Detect which cell encompasses the target text, then output its [X, Y] center coordinate. 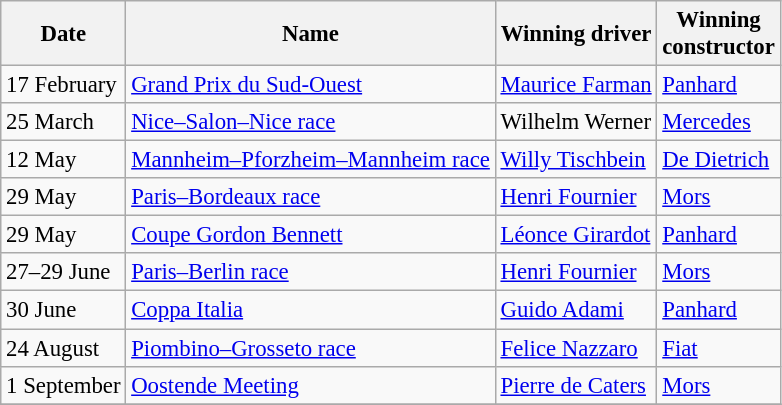
25 March [64, 122]
Date [64, 34]
Mannheim–Pforzheim–Mannheim race [310, 160]
30 June [64, 310]
Felice Nazzaro [576, 348]
Mercedes [718, 122]
Maurice Farman [576, 85]
Paris–Berlin race [310, 273]
Coupe Gordon Bennett [310, 235]
17 February [64, 85]
24 August [64, 348]
Piombino–Grosseto race [310, 348]
Wilhelm Werner [576, 122]
Guido Adami [576, 310]
Name [310, 34]
Winning driver [576, 34]
Willy Tischbein [576, 160]
Paris–Bordeaux race [310, 197]
1 September [64, 385]
Coppa Italia [310, 310]
Winningconstructor [718, 34]
Nice–Salon–Nice race [310, 122]
Pierre de Caters [576, 385]
De Dietrich [718, 160]
Grand Prix du Sud-Ouest [310, 85]
12 May [64, 160]
Léonce Girardot [576, 235]
27–29 June [64, 273]
Oostende Meeting [310, 385]
Fiat [718, 348]
